Detect which cell encompasses the target text, then output its [x, y] center coordinate. 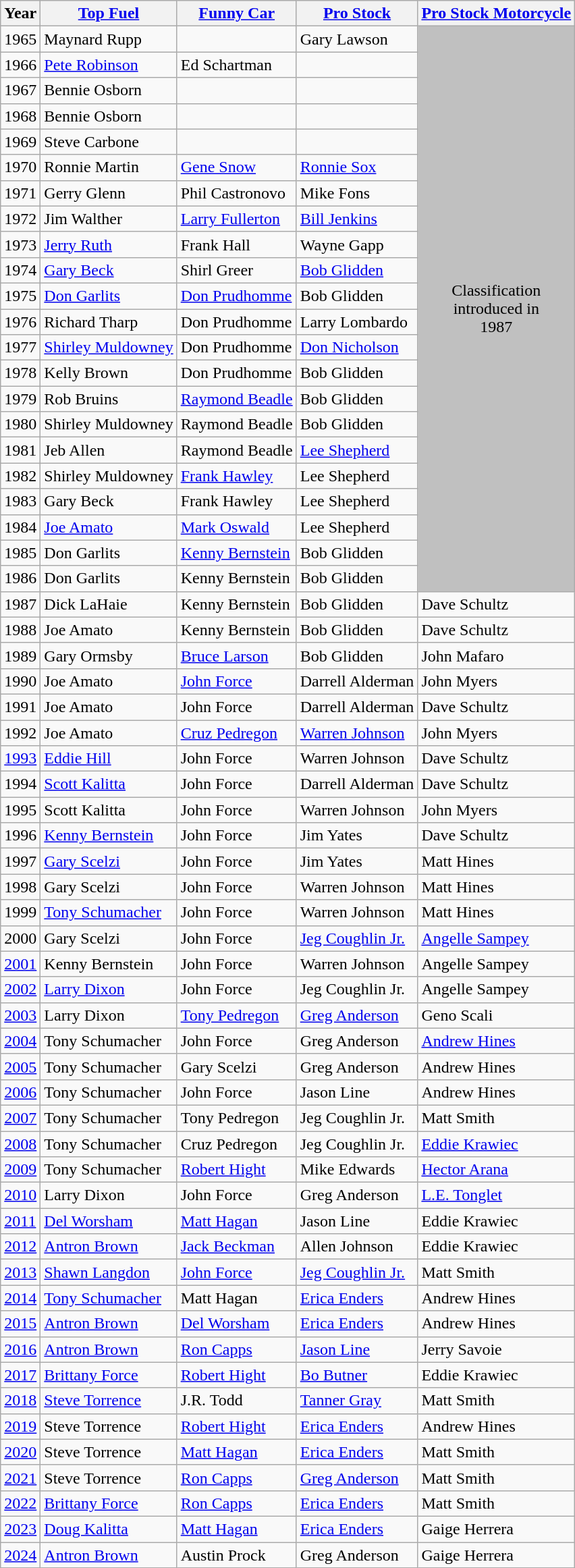
2011 [20, 1221]
Jerry Ruth [109, 244]
Jeb Allen [109, 450]
1976 [20, 322]
2012 [20, 1247]
2023 [20, 1529]
2022 [20, 1503]
1994 [20, 784]
Phil Castronovo [236, 193]
Classificationintroduced in 1987 [497, 309]
1981 [20, 450]
2018 [20, 1401]
Shirl Greer [236, 270]
Mike Fons [357, 193]
1979 [20, 399]
1989 [20, 655]
1982 [20, 476]
1987 [20, 604]
Richard Tharp [109, 322]
Geno Scali [497, 1015]
1998 [20, 887]
Austin Prock [236, 1555]
Ronnie Martin [109, 167]
1978 [20, 373]
Shawn Langdon [109, 1272]
Gary Lawson [357, 39]
2015 [20, 1324]
1991 [20, 707]
Steve Carbone [109, 142]
Larry Fullerton [236, 219]
1971 [20, 193]
Bill Jenkins [357, 219]
Ed Schartman [236, 65]
1972 [20, 219]
2021 [20, 1478]
1984 [20, 527]
Tanner Gray [357, 1401]
2000 [20, 938]
2006 [20, 1092]
Gary Ormsby [109, 655]
2002 [20, 990]
Jack Beckman [236, 1247]
Doug Kalitta [109, 1529]
2014 [20, 1298]
1969 [20, 142]
Jerry Savoie [497, 1349]
1999 [20, 913]
Funny Car [236, 13]
1974 [20, 270]
Bo Butner [357, 1375]
2005 [20, 1066]
2008 [20, 1144]
1993 [20, 759]
1986 [20, 578]
1967 [20, 90]
Jim Walther [109, 219]
2004 [20, 1041]
1965 [20, 39]
Frank Hall [236, 244]
Maynard Rupp [109, 39]
1968 [20, 116]
1966 [20, 65]
Eddie Hill [109, 759]
1970 [20, 167]
2020 [20, 1452]
John Mafaro [497, 655]
1977 [20, 348]
2019 [20, 1426]
1997 [20, 861]
2003 [20, 1015]
Allen Johnson [357, 1247]
Pro Stock [357, 13]
1975 [20, 296]
2016 [20, 1349]
Don Nicholson [357, 348]
Gene Snow [236, 167]
Mark Oswald [236, 527]
1992 [20, 732]
Larry Lombardo [357, 322]
2013 [20, 1272]
2007 [20, 1118]
Kelly Brown [109, 373]
Year [20, 13]
1985 [20, 553]
J.R. Todd [236, 1401]
Gerry Glenn [109, 193]
Bruce Larson [236, 655]
1988 [20, 630]
L.E. Tonglet [497, 1195]
Pro Stock Motorcycle [497, 13]
2024 [20, 1555]
Wayne Gapp [357, 244]
Pete Robinson [109, 65]
Hector Arana [497, 1170]
1990 [20, 681]
2009 [20, 1170]
Mike Edwards [357, 1170]
1996 [20, 836]
2010 [20, 1195]
1980 [20, 425]
Top Fuel [109, 13]
Dick LaHaie [109, 604]
1973 [20, 244]
1995 [20, 810]
Ronnie Sox [357, 167]
2017 [20, 1375]
Rob Bruins [109, 399]
2001 [20, 964]
1983 [20, 502]
